From the cell containing the given text, extract its center point as (X, Y) coordinate. 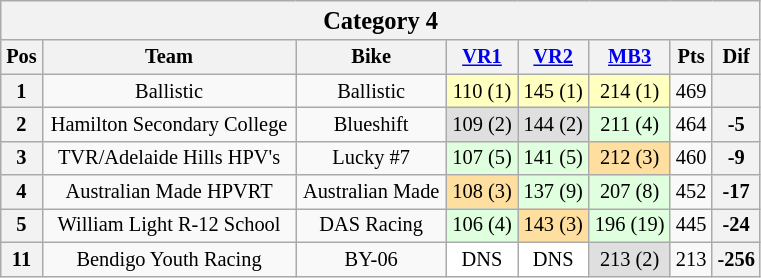
110 (1) (482, 91)
143 (3) (554, 225)
445 (690, 225)
207 (8) (630, 192)
Pos (22, 57)
Dif (736, 57)
Blueshift (371, 124)
109 (2) (482, 124)
Team (169, 57)
DAS Racing (371, 225)
William Light R-12 School (169, 225)
464 (690, 124)
212 (3) (630, 158)
452 (690, 192)
VR1 (482, 57)
Lucky #7 (371, 158)
-24 (736, 225)
106 (4) (482, 225)
213 (2) (630, 259)
Category 4 (381, 20)
-9 (736, 158)
-256 (736, 259)
11 (22, 259)
144 (2) (554, 124)
Bendigo Youth Racing (169, 259)
214 (1) (630, 91)
-17 (736, 192)
4 (22, 192)
1 (22, 91)
137 (9) (554, 192)
5 (22, 225)
460 (690, 158)
107 (5) (482, 158)
TVR/Adelaide Hills HPV's (169, 158)
Australian Made (371, 192)
Pts (690, 57)
213 (690, 259)
469 (690, 91)
3 (22, 158)
-5 (736, 124)
145 (1) (554, 91)
BY-06 (371, 259)
211 (4) (630, 124)
MB3 (630, 57)
Hamilton Secondary College (169, 124)
196 (19) (630, 225)
VR2 (554, 57)
2 (22, 124)
Australian Made HPVRT (169, 192)
Bike (371, 57)
141 (5) (554, 158)
108 (3) (482, 192)
